Return (x, y) of the center of cell containing provided text 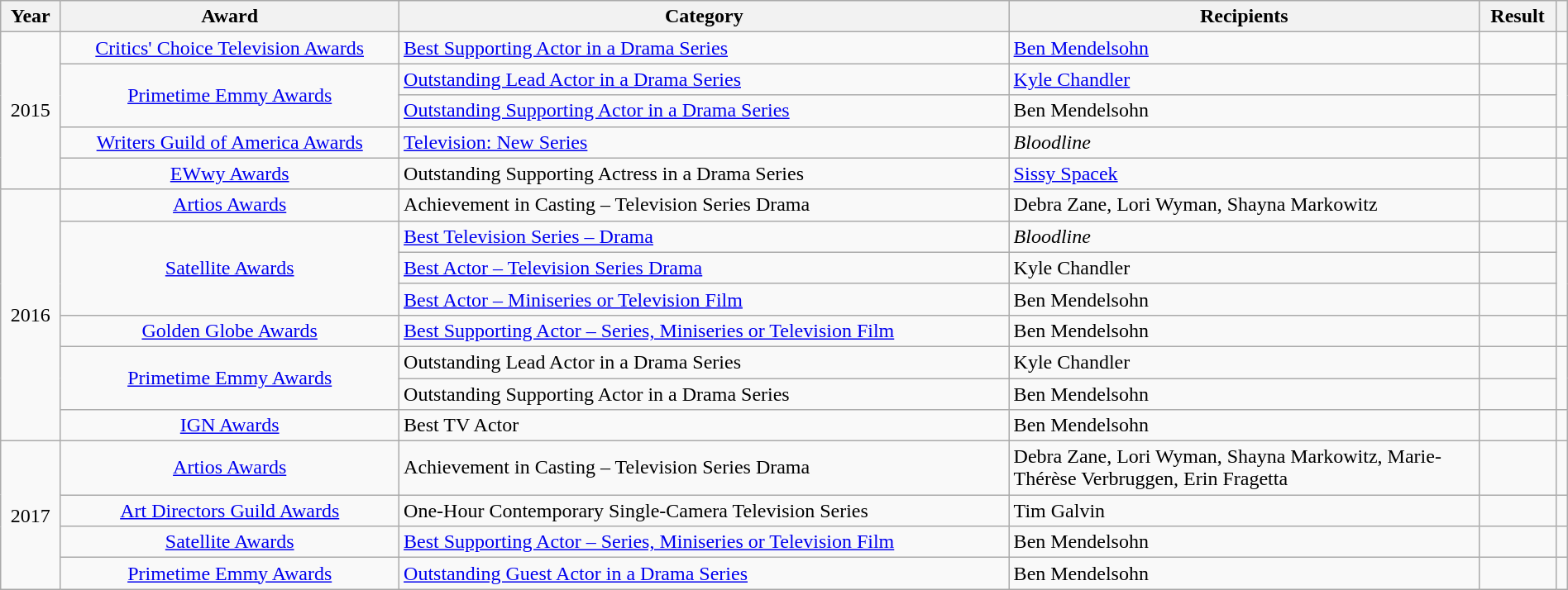
2016 (31, 315)
Best TV Actor (705, 426)
Art Directors Guild Awards (230, 511)
Result (1517, 17)
Golden Globe Awards (230, 331)
Outstanding Guest Actor in a Drama Series (705, 573)
Best Actor – Television Series Drama (705, 268)
Award (230, 17)
Sissy Spacek (1244, 174)
Best Actor – Miniseries or Television Film (705, 299)
EWwy Awards (230, 174)
One-Hour Contemporary Single-Camera Television Series (705, 511)
Category (705, 17)
Recipients (1244, 17)
Outstanding Supporting Actress in a Drama Series (705, 174)
Tim Galvin (1244, 511)
2015 (31, 111)
Debra Zane, Lori Wyman, Shayna Markowitz (1244, 205)
Best Television Series – Drama (705, 236)
Writers Guild of America Awards (230, 142)
2017 (31, 516)
Best Supporting Actor in a Drama Series (705, 48)
Debra Zane, Lori Wyman, Shayna Markowitz, Marie-Thérèse Verbruggen, Erin Fragetta (1244, 468)
IGN Awards (230, 426)
Critics' Choice Television Awards (230, 48)
Year (31, 17)
Television: New Series (705, 142)
